Detect which cell encompasses the target text, then output its (X, Y) center coordinate. 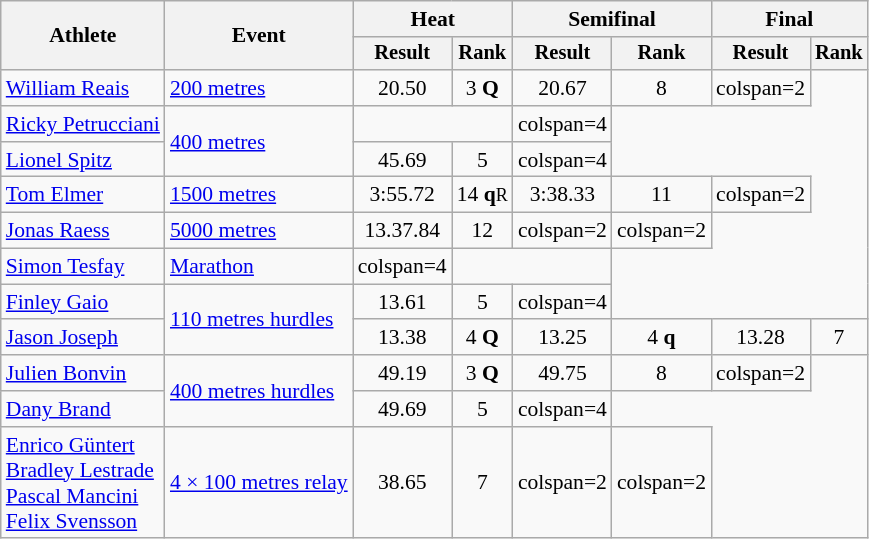
4 Q (482, 338)
5000 metres (259, 231)
14 qR (482, 195)
13.61 (402, 302)
Heat (433, 19)
Event (259, 36)
13.28 (760, 338)
13.38 (402, 338)
20.50 (402, 88)
Semifinal (612, 19)
38.65 (402, 483)
Julien Bonvin (83, 373)
49.19 (402, 373)
Marathon (259, 267)
12 (482, 231)
4 q (662, 338)
20.67 (562, 88)
Simon Tesfay (83, 267)
49.69 (402, 409)
3:55.72 (402, 195)
William Reais (83, 88)
110 metres hurdles (259, 320)
13.37.84 (402, 231)
Lionel Spitz (83, 160)
Ricky Petrucciani (83, 124)
Jason Joseph (83, 338)
Athlete (83, 36)
Tom Elmer (83, 195)
11 (662, 195)
4 × 100 metres relay (259, 483)
400 metres (259, 142)
1500 metres (259, 195)
Dany Brand (83, 409)
Finley Gaio (83, 302)
Jonas Raess (83, 231)
3:38.33 (562, 195)
Enrico GüntertBradley LestradePascal ManciniFelix Svensson (83, 483)
200 metres (259, 88)
Final (790, 19)
13.25 (562, 338)
400 metres hurdles (259, 390)
45.69 (402, 160)
49.75 (562, 373)
